Pinpoint the cell where the given text exists, returning its (x, y) midpoint coordinate. 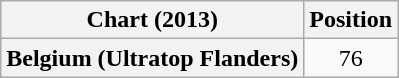
Position (351, 20)
Chart (2013) (152, 20)
Belgium (Ultratop Flanders) (152, 58)
76 (351, 58)
